Find where the given text appears and provide that cell's center as (x, y) coordinate. 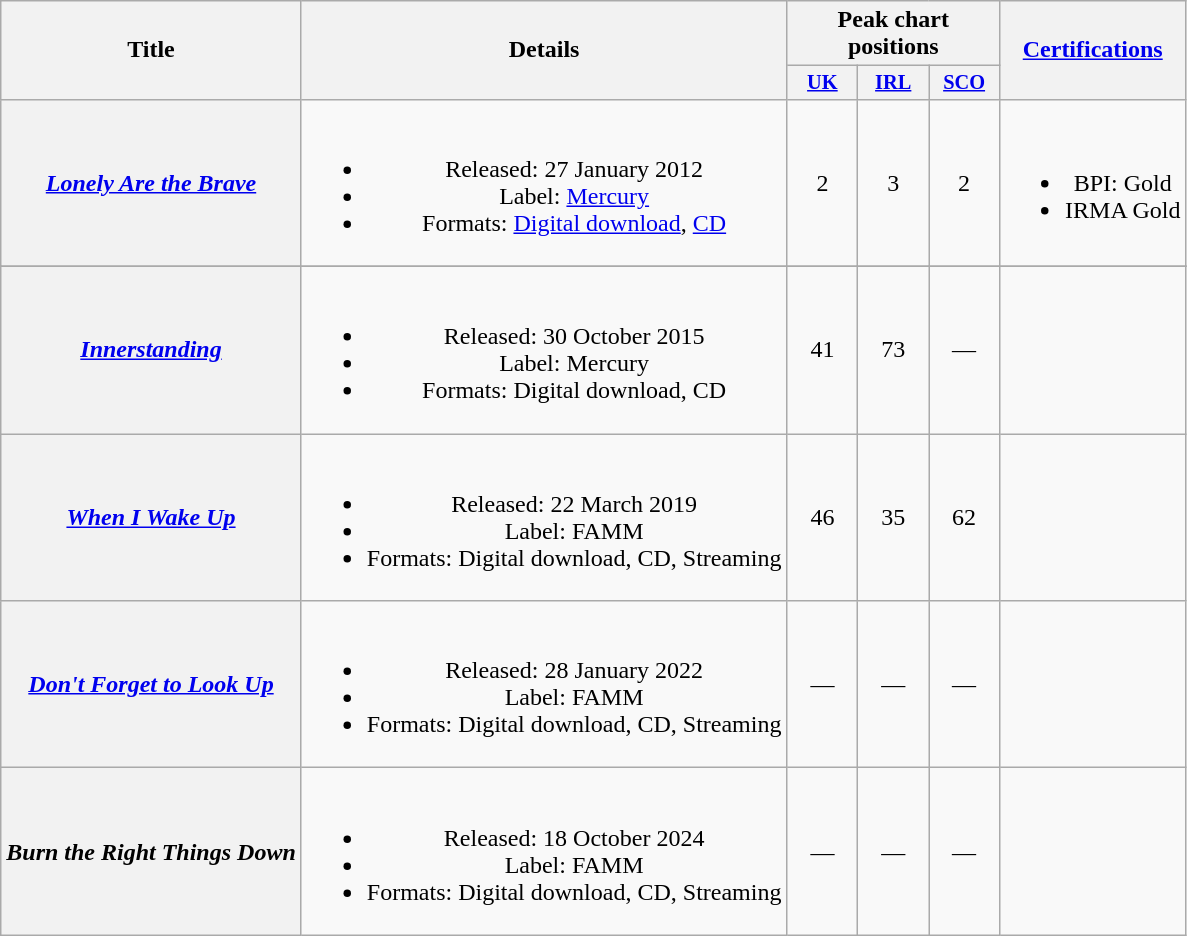
46 (822, 518)
Released: 27 January 2012Label: MercuryFormats: Digital download, CD (544, 182)
Innerstanding (152, 350)
Released: 28 January 2022Label: FAMMFormats: Digital download, CD, Streaming (544, 684)
41 (822, 350)
Details (544, 50)
Title (152, 50)
BPI: GoldIRMA Gold (1093, 182)
IRL (894, 83)
When I Wake Up (152, 518)
Released: 30 October 2015Label: MercuryFormats: Digital download, CD (544, 350)
3 (894, 182)
Certifications (1093, 50)
62 (964, 518)
Released: 18 October 2024Label: FAMMFormats: Digital download, CD, Streaming (544, 852)
Peak chart positions (894, 34)
73 (894, 350)
SCO (964, 83)
Released: 22 March 2019Label: FAMMFormats: Digital download, CD, Streaming (544, 518)
Burn the Right Things Down (152, 852)
35 (894, 518)
UK (822, 83)
Lonely Are the Brave (152, 182)
Don't Forget to Look Up (152, 684)
